Provide the [x, y] coordinate of the cell's center where the given text is located.  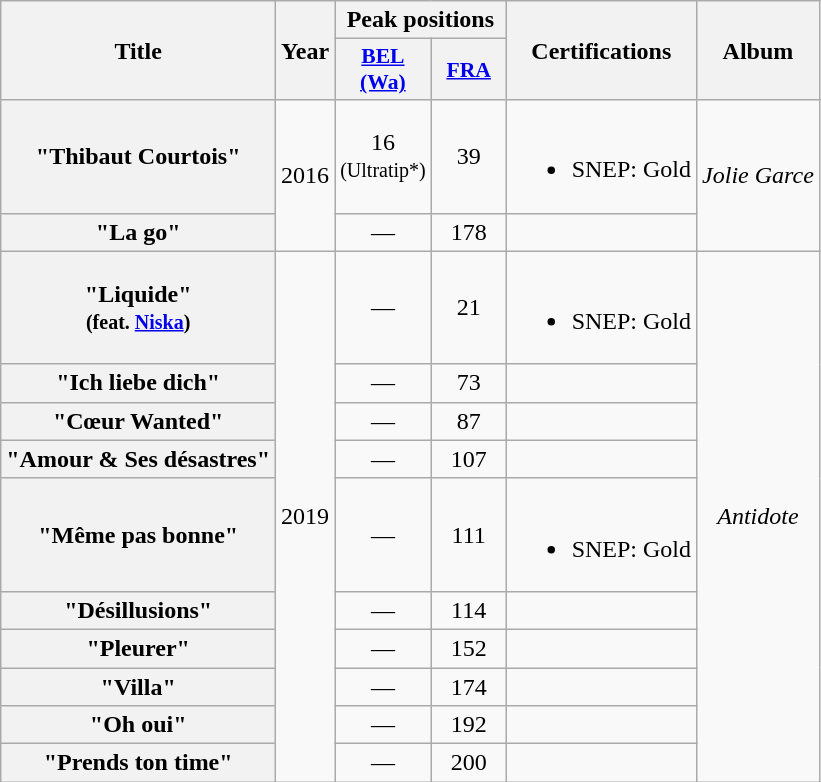
"La go" [138, 232]
Title [138, 50]
200 [468, 763]
"Amour & Ses désastres" [138, 459]
Year [306, 50]
87 [468, 421]
"Pleurer" [138, 648]
"Désillusions" [138, 610]
2016 [306, 176]
174 [468, 687]
"Oh oui" [138, 725]
16(Ultratip*) [384, 156]
Peak positions [420, 20]
Certifications [601, 50]
FRA [468, 70]
2019 [306, 516]
111 [468, 534]
Jolie Garce [758, 176]
39 [468, 156]
"Cœur Wanted" [138, 421]
"Même pas bonne" [138, 534]
114 [468, 610]
"Thibaut Courtois" [138, 156]
73 [468, 383]
Album [758, 50]
178 [468, 232]
"Ich liebe dich" [138, 383]
21 [468, 308]
"Liquide"(feat. Niska) [138, 308]
"Prends ton time" [138, 763]
152 [468, 648]
107 [468, 459]
192 [468, 725]
"Villa" [138, 687]
Antidote [758, 516]
BEL (Wa) [384, 70]
